Provide the (x, y) coordinate of the cell's center where the given text is located.  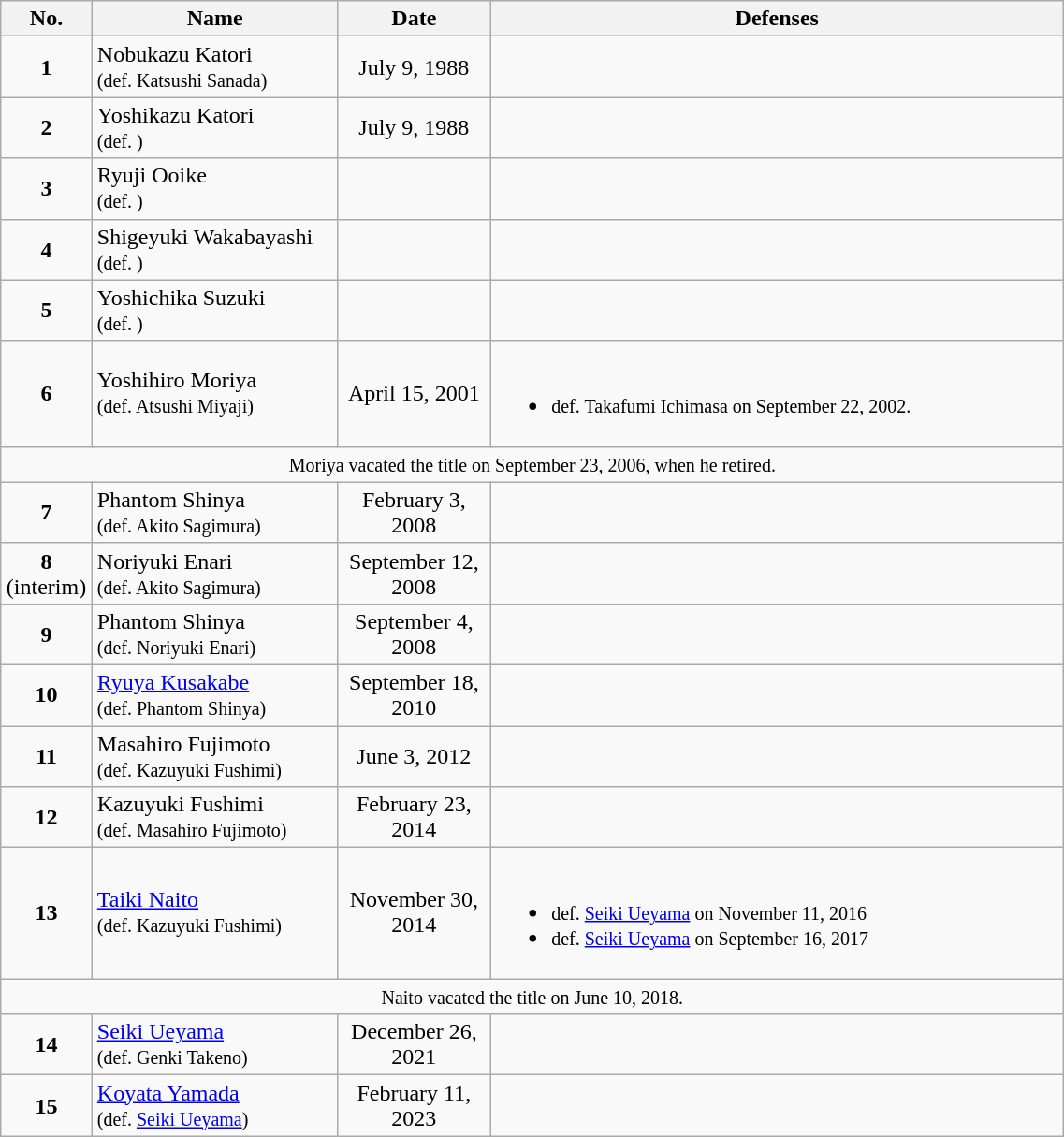
September 4, 2008 (414, 634)
14 (47, 1044)
Masahiro Fujimoto (def. Kazuyuki Fushimi) (215, 756)
Defenses (777, 19)
April 15, 2001 (414, 393)
Name (215, 19)
June 3, 2012 (414, 756)
7 (47, 513)
def. Takafumi Ichimasa on September 22, 2002. (777, 393)
Phantom Shinya (def. Noriyuki Enari) (215, 634)
def. Seiki Ueyama on November 11, 2016def. Seiki Ueyama on September 16, 2017 (777, 913)
Date (414, 19)
15 (47, 1106)
February 11, 2023 (414, 1106)
8 (interim) (47, 573)
9 (47, 634)
Shigeyuki Wakabayashi (def. ) (215, 249)
Yoshichika Suzuki (def. ) (215, 311)
12 (47, 818)
February 23, 2014 (414, 818)
Kazuyuki Fushimi (def. Masahiro Fujimoto) (215, 818)
6 (47, 393)
September 12, 2008 (414, 573)
Ryuji Ooike (def. ) (215, 189)
1 (47, 67)
Phantom Shinya (def. Akito Sagimura) (215, 513)
Yoshihiro Moriya (def. Atsushi Miyaji) (215, 393)
Seiki Ueyama (def. Genki Takeno) (215, 1044)
No. (47, 19)
Noriyuki Enari (def. Akito Sagimura) (215, 573)
Moriya vacated the title on September 23, 2006, when he retired. (532, 464)
10 (47, 694)
4 (47, 249)
November 30, 2014 (414, 913)
December 26, 2021 (414, 1044)
2 (47, 127)
Nobukazu Katori (def. Katsushi Sanada) (215, 67)
February 3, 2008 (414, 513)
13 (47, 913)
Yoshikazu Katori (def. ) (215, 127)
3 (47, 189)
Naito vacated the title on June 10, 2018. (532, 997)
Taiki Naito (def. Kazuyuki Fushimi) (215, 913)
Koyata Yamada (def. Seiki Ueyama) (215, 1106)
11 (47, 756)
5 (47, 311)
Ryuya Kusakabe (def. Phantom Shinya) (215, 694)
September 18, 2010 (414, 694)
